Scan for the cell matching the given text and deliver its [X, Y] coordinate at center. 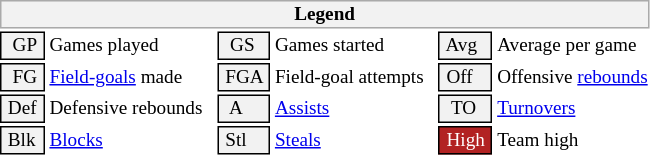
Def [22, 108]
Field-goal attempts [354, 77]
Legend [324, 14]
Blocks [131, 140]
Field-goals made [131, 77]
Games started [354, 46]
High [466, 140]
Offensive rebounds [573, 77]
Stl [244, 140]
Defensive rebounds [131, 108]
Average per game [573, 46]
Avg [466, 46]
Games played [131, 46]
Off [466, 77]
Blk [22, 140]
GP [22, 46]
A [244, 108]
FG [22, 77]
GS [244, 46]
TO [466, 108]
Assists [354, 108]
Team high [573, 140]
Steals [354, 140]
FGA [244, 77]
Turnovers [573, 108]
